Search for the cell housing the specified text and yield its (x, y) center coordinate. 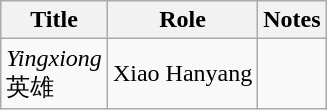
Notes (292, 20)
Title (54, 20)
Role (182, 20)
Xiao Hanyang (182, 74)
Yingxiong英雄 (54, 74)
